Determine the [x, y] coordinate at the center of the cell enclosing the given text.  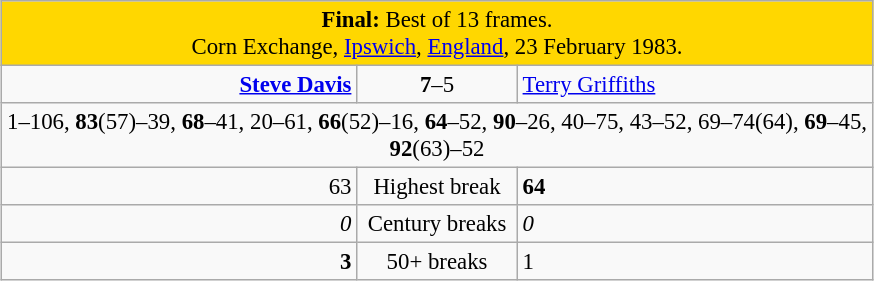
1 [695, 262]
50+ breaks [438, 262]
Century breaks [438, 224]
Terry Griffiths [695, 85]
7–5 [438, 85]
Highest break [438, 187]
64 [695, 187]
63 [179, 187]
Final: Best of 13 frames. Corn Exchange, Ipswich, England, 23 February 1983. [437, 34]
1–106, 83(57)–39, 68–41, 20–61, 66(52)–16, 64–52, 90–26, 40–75, 43–52, 69–74(64), 69–45, 92(63)–52 [437, 136]
Steve Davis [179, 85]
3 [179, 262]
